Identify which cell holds the provided text, then report its (X, Y) central coordinate. 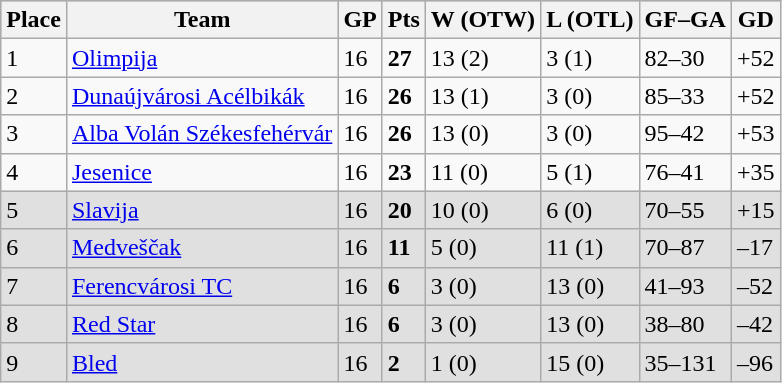
Dunaújvárosi Acélbikák (202, 96)
6 (0) (590, 210)
85–33 (685, 96)
Team (202, 20)
Jesenice (202, 172)
5 (0) (482, 248)
20 (404, 210)
11 (404, 248)
+35 (756, 172)
70–87 (685, 248)
+53 (756, 134)
5 (1) (590, 172)
Place (34, 20)
GP (360, 20)
41–93 (685, 286)
GD (756, 20)
5 (34, 210)
Bled (202, 362)
38–80 (685, 324)
1 (0) (482, 362)
35–131 (685, 362)
Medveščak (202, 248)
9 (34, 362)
–96 (756, 362)
1 (34, 58)
11 (1) (590, 248)
23 (404, 172)
–17 (756, 248)
8 (34, 324)
Slavija (202, 210)
7 (34, 286)
–42 (756, 324)
4 (34, 172)
Ferencvárosi TC (202, 286)
70–55 (685, 210)
13 (1) (482, 96)
–52 (756, 286)
Alba Volán Székesfehérvár (202, 134)
3 (34, 134)
11 (0) (482, 172)
10 (0) (482, 210)
Pts (404, 20)
Red Star (202, 324)
L (OTL) (590, 20)
3 (1) (590, 58)
15 (0) (590, 362)
+15 (756, 210)
82–30 (685, 58)
GF–GA (685, 20)
95–42 (685, 134)
76–41 (685, 172)
13 (2) (482, 58)
27 (404, 58)
W (OTW) (482, 20)
Olimpija (202, 58)
